Capture the cell that displays the provided text and extract its (X, Y) central coordinate. 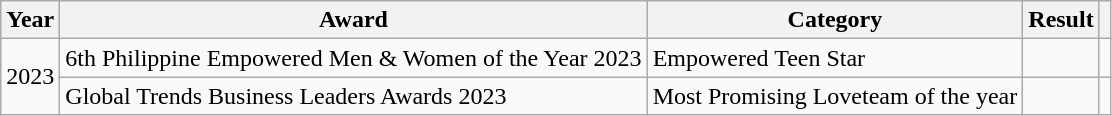
2023 (30, 77)
Global Trends Business Leaders Awards 2023 (354, 96)
6th Philippine Empowered Men & Women of the Year 2023 (354, 58)
Empowered Teen Star (835, 58)
Award (354, 20)
Most Promising Loveteam of the year (835, 96)
Category (835, 20)
Result (1061, 20)
Year (30, 20)
